Search for the cell housing the specified text and yield its (X, Y) center coordinate. 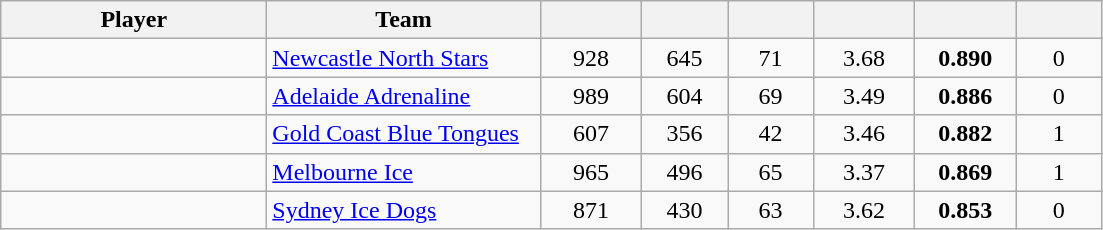
496 (684, 172)
0.886 (966, 96)
3.49 (864, 96)
645 (684, 58)
607 (590, 134)
430 (684, 210)
3.62 (864, 210)
604 (684, 96)
63 (771, 210)
Gold Coast Blue Tongues (404, 134)
0.853 (966, 210)
Sydney Ice Dogs (404, 210)
42 (771, 134)
69 (771, 96)
0.869 (966, 172)
65 (771, 172)
928 (590, 58)
0.882 (966, 134)
Team (404, 20)
965 (590, 172)
Adelaide Adrenaline (404, 96)
871 (590, 210)
Melbourne Ice (404, 172)
989 (590, 96)
3.68 (864, 58)
356 (684, 134)
Player (134, 20)
71 (771, 58)
0.890 (966, 58)
Newcastle North Stars (404, 58)
3.46 (864, 134)
3.37 (864, 172)
